For the text-containing cell, return its midpoint in (x, y) coordinate format. 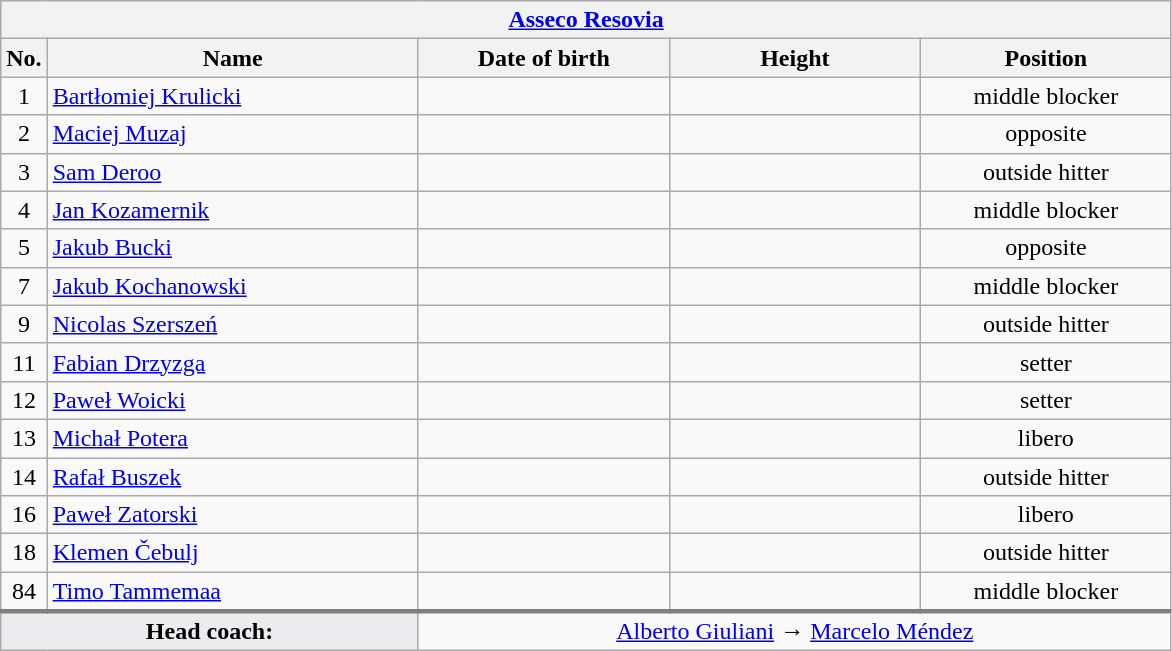
Timo Tammemaa (232, 592)
Name (232, 58)
Paweł Woicki (232, 400)
Height (794, 58)
11 (24, 362)
Jan Kozamernik (232, 210)
2 (24, 134)
18 (24, 553)
Klemen Čebulj (232, 553)
3 (24, 172)
Jakub Kochanowski (232, 286)
Date of birth (544, 58)
4 (24, 210)
Asseco Resovia (586, 20)
Head coach: (210, 631)
5 (24, 248)
Alberto Giuliani → Marcelo Méndez (794, 631)
7 (24, 286)
84 (24, 592)
9 (24, 324)
Position (1046, 58)
Paweł Zatorski (232, 515)
1 (24, 96)
Maciej Muzaj (232, 134)
Rafał Buszek (232, 477)
Bartłomiej Krulicki (232, 96)
13 (24, 438)
14 (24, 477)
16 (24, 515)
Sam Deroo (232, 172)
Nicolas Szerszeń (232, 324)
Fabian Drzyzga (232, 362)
Jakub Bucki (232, 248)
Michał Potera (232, 438)
No. (24, 58)
12 (24, 400)
